Output the [x, y] coordinate of the center of the cell containing the given text.  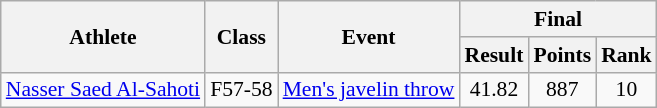
Rank [626, 55]
Men's javelin throw [369, 90]
Points [562, 55]
10 [626, 90]
F57-58 [241, 90]
Result [494, 55]
887 [562, 90]
Class [241, 36]
Event [369, 36]
Athlete [103, 36]
Final [558, 19]
41.82 [494, 90]
Nasser Saed Al-Sahoti [103, 90]
